Capture the cell that displays the provided text and extract its (x, y) central coordinate. 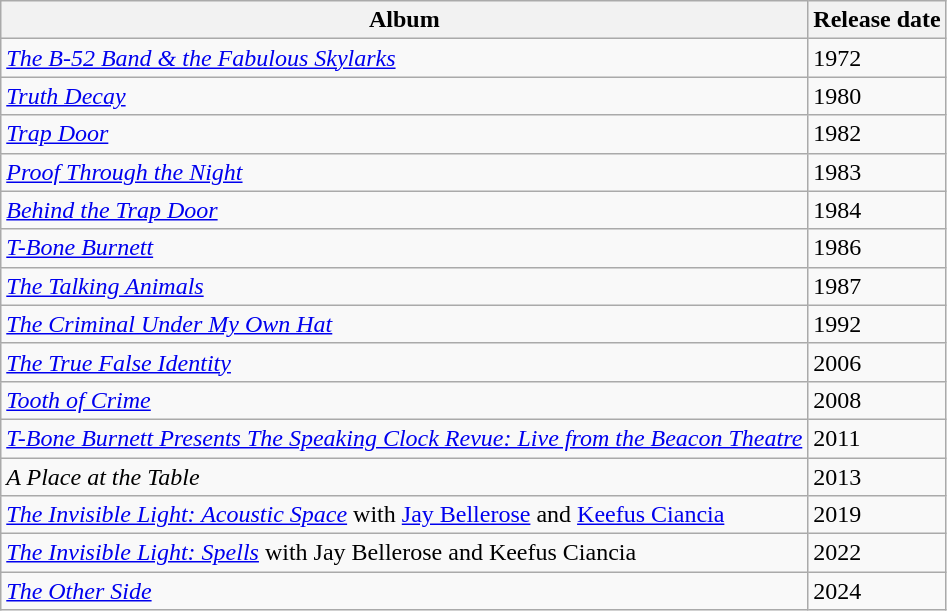
1986 (877, 248)
1972 (877, 58)
The Invisible Light: Acoustic Space with Jay Bellerose and Keefus Ciancia (404, 515)
The Other Side (404, 591)
The B-52 Band & the Fabulous Skylarks (404, 58)
2013 (877, 477)
1980 (877, 96)
1992 (877, 324)
Proof Through the Night (404, 172)
2006 (877, 362)
A Place at the Table (404, 477)
The True False Identity (404, 362)
2022 (877, 553)
T-Bone Burnett Presents The Speaking Clock Revue: Live from the Beacon Theatre (404, 438)
Release date (877, 20)
The Talking Animals (404, 286)
Truth Decay (404, 96)
2008 (877, 400)
1982 (877, 134)
1983 (877, 172)
2019 (877, 515)
2024 (877, 591)
Behind the Trap Door (404, 210)
Album (404, 20)
Tooth of Crime (404, 400)
1984 (877, 210)
The Criminal Under My Own Hat (404, 324)
Trap Door (404, 134)
2011 (877, 438)
1987 (877, 286)
T-Bone Burnett (404, 248)
The Invisible Light: Spells with Jay Bellerose and Keefus Ciancia (404, 553)
